Pinpoint the cell where the given text exists, returning its [X, Y] midpoint coordinate. 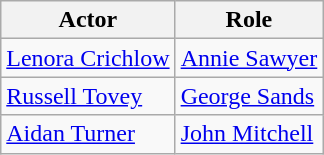
Aidan Turner [88, 134]
Role [249, 20]
Lenora Crichlow [88, 58]
Annie Sawyer [249, 58]
John Mitchell [249, 134]
Actor [88, 20]
George Sands [249, 96]
Russell Tovey [88, 96]
